Provide the [x, y] coordinate of the cell's center where the given text is located.  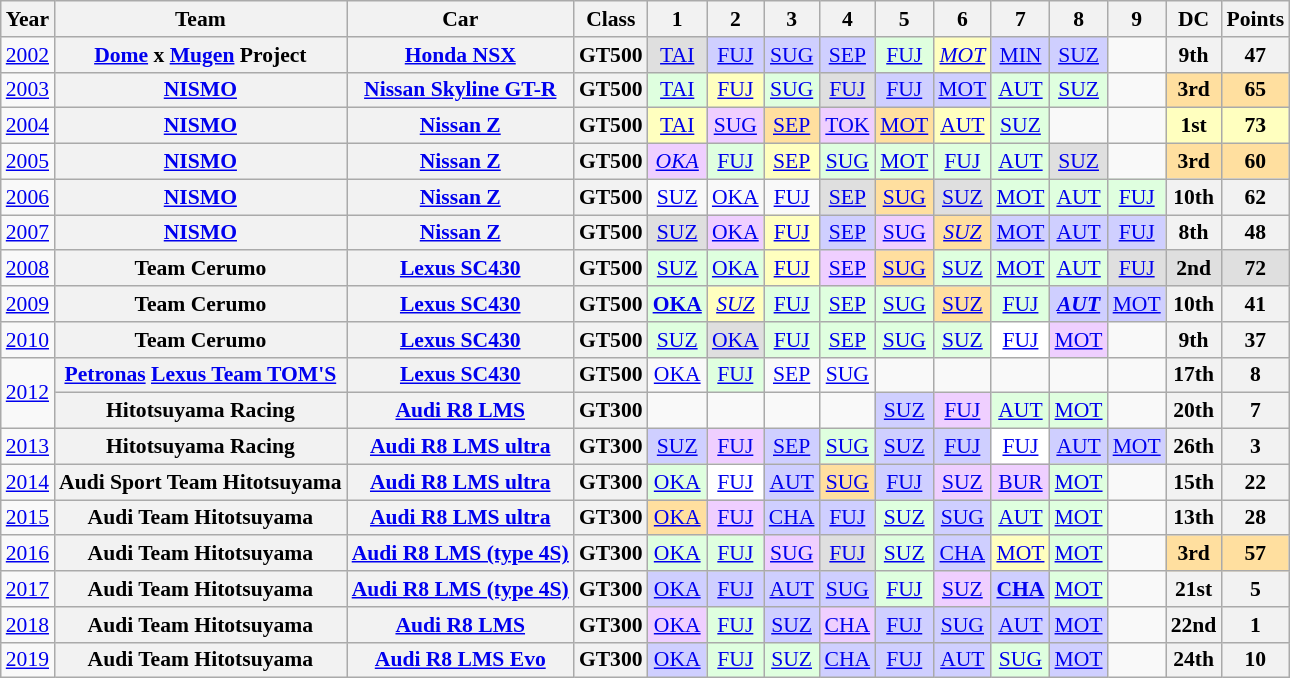
Audi R8 LMS Evo [460, 660]
Petronas Lexus Team TOM'S [200, 375]
2010 [28, 340]
65 [1255, 90]
2009 [28, 304]
6 [962, 19]
DC [1194, 19]
Dome x Mugen Project [200, 55]
60 [1255, 162]
2017 [28, 589]
22 [1255, 482]
Year [28, 19]
10 [1255, 660]
2007 [28, 233]
Audi Sport Team Hitotsuyama [200, 482]
2012 [28, 392]
Points [1255, 19]
26th [1194, 447]
17th [1194, 375]
24th [1194, 660]
47 [1255, 55]
2008 [28, 269]
2nd [1194, 269]
BUR [1020, 482]
Class [611, 19]
2005 [28, 162]
2014 [28, 482]
2006 [28, 197]
73 [1255, 126]
Honda NSX [460, 55]
2019 [28, 660]
TOK [847, 126]
Car [460, 19]
Team [200, 19]
4 [847, 19]
2003 [28, 90]
9 [1137, 19]
21st [1194, 589]
15th [1194, 482]
2015 [28, 518]
MIN [1020, 55]
2018 [28, 625]
41 [1255, 304]
48 [1255, 233]
62 [1255, 197]
57 [1255, 554]
8th [1194, 233]
2 [736, 19]
37 [1255, 340]
Nissan Skyline GT-R [460, 90]
2004 [28, 126]
13th [1194, 518]
20th [1194, 411]
1st [1194, 126]
2016 [28, 554]
2002 [28, 55]
2013 [28, 447]
22nd [1194, 625]
28 [1255, 518]
72 [1255, 269]
